Extract the (X, Y) coordinate from the center of the cell holding the provided text.  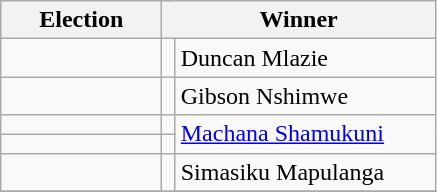
Election (82, 20)
Duncan Mlazie (305, 58)
Gibson Nshimwe (305, 96)
Winner (299, 20)
Machana Shamukuni (305, 134)
Simasiku Mapulanga (305, 172)
